Return the [x, y] coordinate for the center point of the cell that contains the specified text.  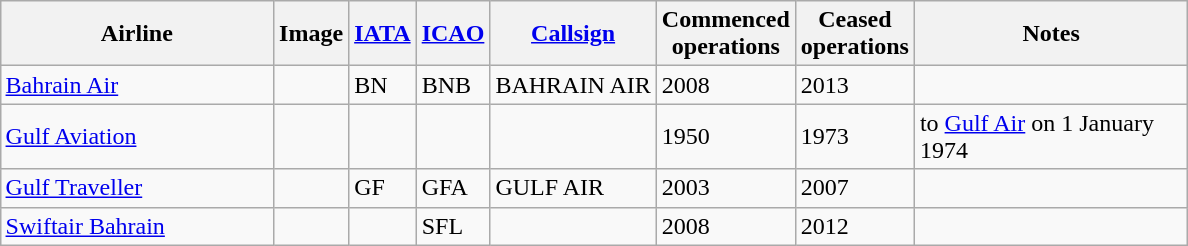
Bahrain Air [137, 85]
Image [312, 34]
BN [383, 85]
Gulf Traveller [137, 188]
2013 [854, 85]
GFA [453, 188]
Gulf Aviation [137, 136]
ICAO [453, 34]
Notes [1051, 34]
Callsign [573, 34]
IATA [383, 34]
Swiftair Bahrain [137, 226]
2007 [854, 188]
2003 [726, 188]
1950 [726, 136]
1973 [854, 136]
Commencedoperations [726, 34]
Ceasedoperations [854, 34]
BNB [453, 85]
BAHRAIN AIR [573, 85]
Airline [137, 34]
SFL [453, 226]
GULF AIR [573, 188]
GF [383, 188]
to Gulf Air on 1 January 1974 [1051, 136]
2012 [854, 226]
